Identify which cell holds the provided text, then report its [x, y] central coordinate. 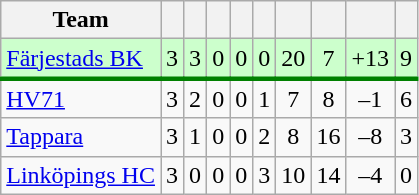
16 [328, 137]
Linköpings HC [81, 175]
Tappara [81, 137]
9 [406, 59]
Färjestads BK [81, 59]
HV71 [81, 98]
–4 [370, 175]
–1 [370, 98]
–8 [370, 137]
6 [406, 98]
20 [294, 59]
14 [328, 175]
Team [81, 20]
+13 [370, 59]
10 [294, 175]
